Determine the [X, Y] coordinate at the center of the cell enclosing the given text.  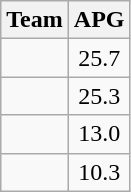
13.0 [99, 134]
APG [99, 20]
Team [35, 20]
25.3 [99, 96]
10.3 [99, 172]
25.7 [99, 58]
